Locate the cell with the specified text and output its [x, y] center coordinate. 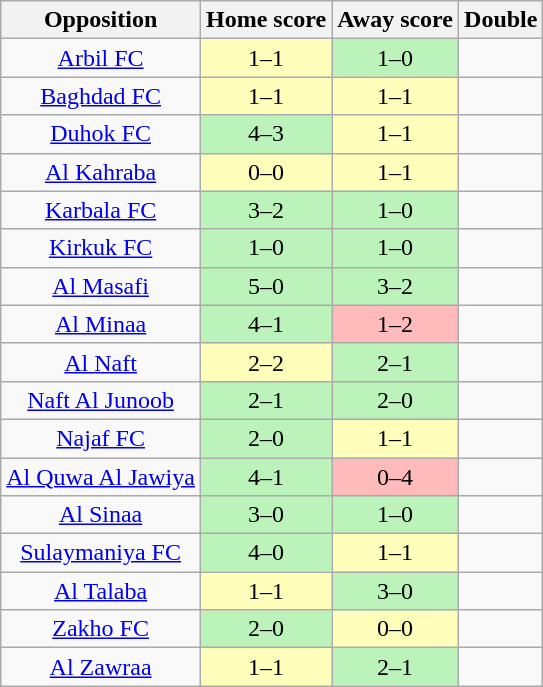
Naft Al Junoob [101, 400]
Home score [266, 20]
4–3 [266, 134]
2–2 [266, 362]
4–0 [266, 553]
Karbala FC [101, 210]
Opposition [101, 20]
Al Sinaa [101, 515]
5–0 [266, 286]
Al Minaa [101, 324]
Away score [396, 20]
Al Masafi [101, 286]
0–4 [396, 477]
Al Naft [101, 362]
Al Talaba [101, 591]
Al Zawraa [101, 667]
1–2 [396, 324]
Sulaymaniya FC [101, 553]
Double [501, 20]
Baghdad FC [101, 96]
Arbil FC [101, 58]
Al Quwa Al Jawiya [101, 477]
Kirkuk FC [101, 248]
Duhok FC [101, 134]
Al Kahraba [101, 172]
Zakho FC [101, 629]
Najaf FC [101, 438]
